Determine the [X, Y] coordinate at the center of the cell enclosing the given text.  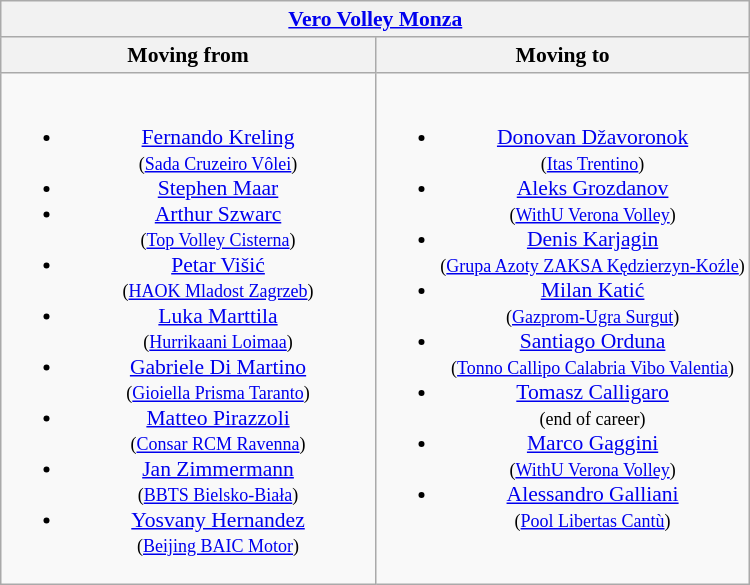
Vero Volley Monza [376, 19]
Moving from [188, 55]
Moving to [562, 55]
